Extract the (x, y) coordinate from the center of the cell holding the provided text.  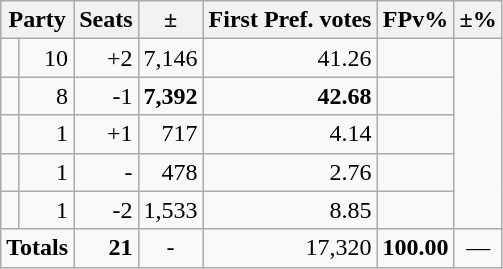
17,320 (290, 248)
100.00 (416, 248)
-2 (106, 210)
± (170, 20)
478 (170, 172)
— (478, 248)
+2 (106, 58)
717 (170, 134)
10 (46, 58)
Seats (106, 20)
4.14 (290, 134)
+1 (106, 134)
21 (106, 248)
41.26 (290, 58)
42.68 (290, 96)
FPv% (416, 20)
First Pref. votes (290, 20)
±% (478, 20)
Party (38, 20)
1,533 (170, 210)
8.85 (290, 210)
-1 (106, 96)
7,146 (170, 58)
Totals (38, 248)
2.76 (290, 172)
7,392 (170, 96)
8 (46, 96)
